Detect which cell encompasses the target text, then output its (x, y) center coordinate. 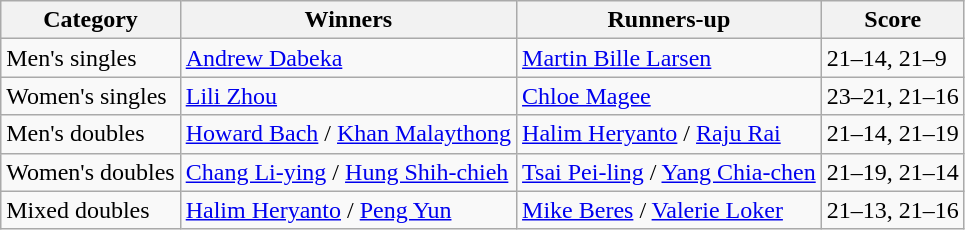
Mike Beres / Valerie Loker (670, 210)
Halim Heryanto / Raju Rai (670, 134)
Howard Bach / Khan Malaythong (348, 134)
Men's doubles (90, 134)
23–21, 21–16 (892, 96)
Men's singles (90, 58)
Women's singles (90, 96)
Score (892, 20)
Category (90, 20)
21–13, 21–16 (892, 210)
Martin Bille Larsen (670, 58)
Runners-up (670, 20)
Tsai Pei-ling / Yang Chia-chen (670, 172)
Women's doubles (90, 172)
21–19, 21–14 (892, 172)
Winners (348, 20)
Mixed doubles (90, 210)
Halim Heryanto / Peng Yun (348, 210)
Lili Zhou (348, 96)
21–14, 21–19 (892, 134)
Andrew Dabeka (348, 58)
Chloe Magee (670, 96)
21–14, 21–9 (892, 58)
Chang Li-ying / Hung Shih-chieh (348, 172)
